Pinpoint the cell where the given text exists, returning its (x, y) midpoint coordinate. 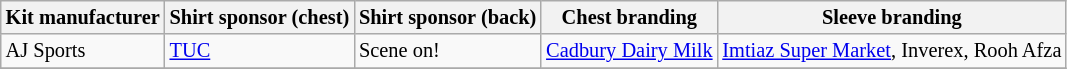
Chest branding (629, 17)
TUC (260, 51)
Sleeve branding (892, 17)
Cadbury Dairy Milk (629, 51)
Shirt sponsor (back) (448, 17)
AJ Sports (83, 51)
Scene on! (448, 51)
Imtiaz Super Market, Inverex, Rooh Afza (892, 51)
Kit manufacturer (83, 17)
Shirt sponsor (chest) (260, 17)
